Search for the cell housing the specified text and yield its (X, Y) center coordinate. 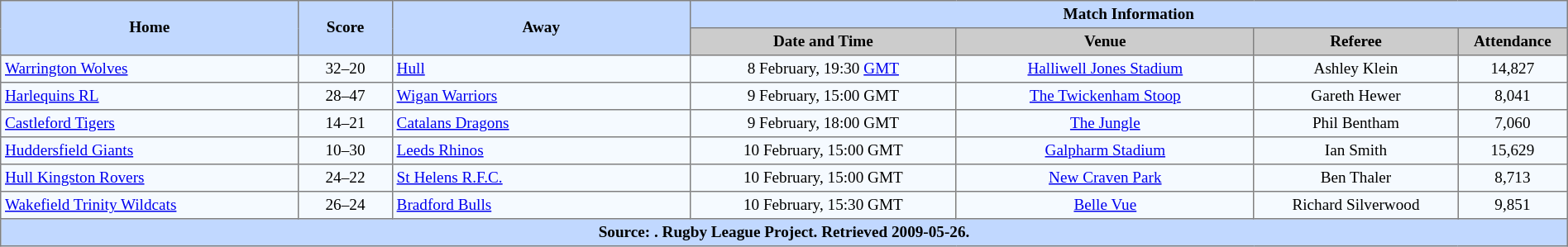
Date and Time (823, 41)
Phil Bentham (1355, 124)
Match Information (1128, 15)
Belle Vue (1105, 205)
10 February, 15:30 GMT (823, 205)
Warrington Wolves (150, 69)
Attendance (1513, 41)
The Jungle (1105, 124)
9 February, 15:00 GMT (823, 96)
Gareth Hewer (1355, 96)
Harlequins RL (150, 96)
Catalans Dragons (541, 124)
26–24 (346, 205)
9 February, 18:00 GMT (823, 124)
Huddersfield Giants (150, 150)
10–30 (346, 150)
Away (541, 28)
St Helens R.F.C. (541, 178)
Wakefield Trinity Wildcats (150, 205)
28–47 (346, 96)
15,629 (1513, 150)
Ashley Klein (1355, 69)
Richard Silverwood (1355, 205)
The Twickenham Stoop (1105, 96)
New Craven Park (1105, 178)
8 February, 19:30 GMT (823, 69)
Leeds Rhinos (541, 150)
Referee (1355, 41)
24–22 (346, 178)
Halliwell Jones Stadium (1105, 69)
Hull Kingston Rovers (150, 178)
Castleford Tigers (150, 124)
Home (150, 28)
Galpharm Stadium (1105, 150)
Bradford Bulls (541, 205)
Hull (541, 69)
14,827 (1513, 69)
32–20 (346, 69)
Wigan Warriors (541, 96)
Source: . Rugby League Project. Retrieved 2009-05-26. (784, 233)
14–21 (346, 124)
Score (346, 28)
Ben Thaler (1355, 178)
9,851 (1513, 205)
8,713 (1513, 178)
Venue (1105, 41)
7,060 (1513, 124)
Ian Smith (1355, 150)
8,041 (1513, 96)
